Pinpoint the cell where the given text exists, returning its [x, y] midpoint coordinate. 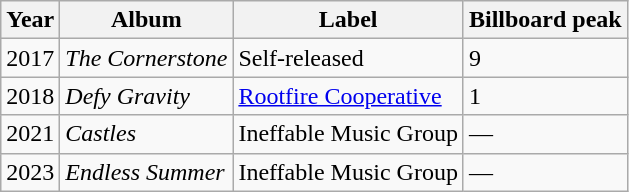
Album [146, 20]
Rootfire Cooperative [348, 96]
Label [348, 20]
2018 [30, 96]
Year [30, 20]
Defy Gravity [146, 96]
Self-released [348, 58]
9 [545, 58]
Endless Summer [146, 172]
2023 [30, 172]
1 [545, 96]
2017 [30, 58]
2021 [30, 134]
The Cornerstone [146, 58]
Castles [146, 134]
Billboard peak [545, 20]
